Capture the cell that displays the provided text and extract its (X, Y) central coordinate. 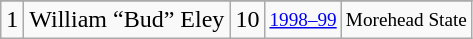
10 (248, 20)
1 (12, 20)
Morehead State (406, 20)
William “Bud” Eley (127, 20)
1998–99 (303, 20)
